Scan for the cell matching the given text and deliver its [X, Y] coordinate at center. 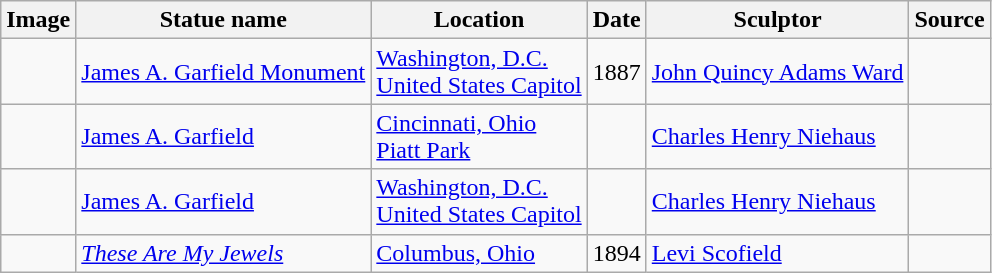
Source [950, 20]
Columbus, Ohio [479, 253]
Levi Scofield [778, 253]
Cincinnati, OhioPiatt Park [479, 136]
Location [479, 20]
Statue name [224, 20]
Image [38, 20]
Date [616, 20]
Sculptor [778, 20]
John Quincy Adams Ward [778, 72]
1887 [616, 72]
James A. Garfield Monument [224, 72]
1894 [616, 253]
These Are My Jewels [224, 253]
